Find where the given text appears and provide that cell's center as (x, y) coordinate. 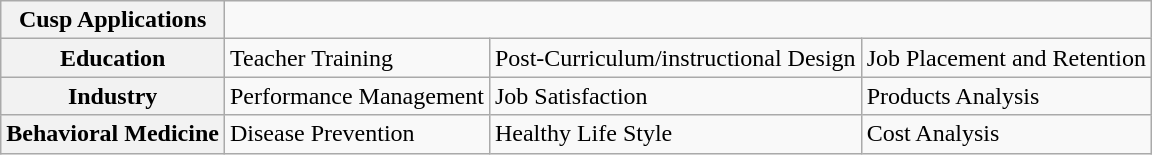
Teacher Training (356, 58)
Job Satisfaction (675, 96)
Performance Management (356, 96)
Post-Curriculum/instructional Design (675, 58)
Disease Prevention (356, 134)
Behavioral Medicine (113, 134)
Healthy Life Style (675, 134)
Cusp Applications (113, 20)
Industry (113, 96)
Job Placement and Retention (1006, 58)
Education (113, 58)
Products Analysis (1006, 96)
Cost Analysis (1006, 134)
